Determine the (x, y) coordinate at the center of the cell enclosing the given text.  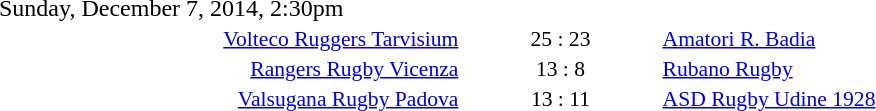
13 : 8 (560, 68)
25 : 23 (560, 38)
